Extract the (x, y) coordinate from the center of the cell holding the provided text.  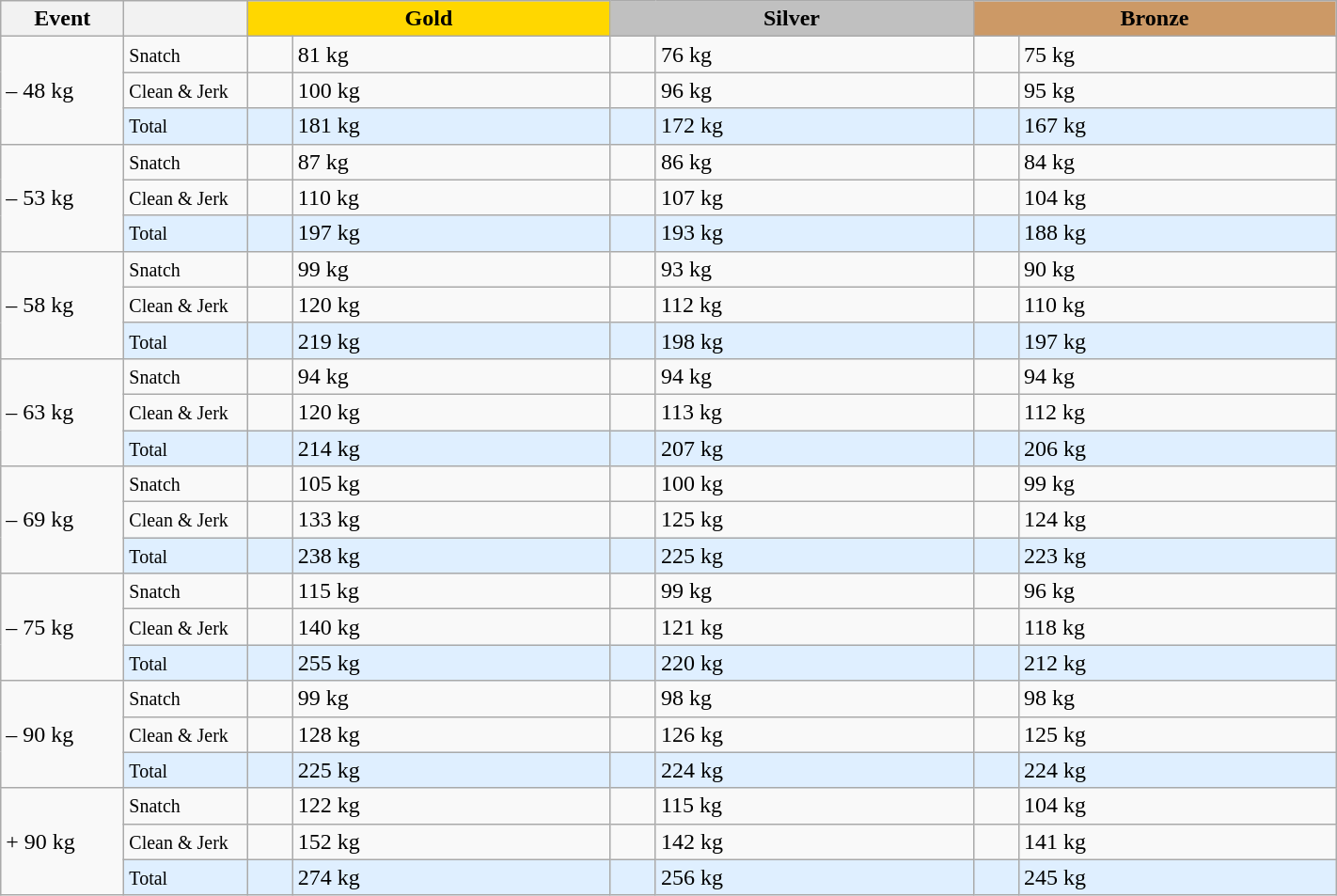
75 kg (1177, 55)
198 kg (814, 340)
Bronze (1155, 19)
95 kg (1177, 90)
220 kg (814, 663)
93 kg (814, 269)
84 kg (1177, 162)
188 kg (1177, 233)
– 58 kg (62, 305)
212 kg (1177, 663)
Gold (429, 19)
207 kg (814, 448)
256 kg (814, 877)
126 kg (814, 734)
238 kg (451, 556)
86 kg (814, 162)
141 kg (1177, 841)
– 90 kg (62, 734)
121 kg (814, 627)
Silver (792, 19)
255 kg (451, 663)
181 kg (451, 126)
124 kg (1177, 520)
– 53 kg (62, 197)
81 kg (451, 55)
193 kg (814, 233)
133 kg (451, 520)
105 kg (451, 484)
76 kg (814, 55)
172 kg (814, 126)
– 75 kg (62, 627)
128 kg (451, 734)
– 69 kg (62, 520)
142 kg (814, 841)
274 kg (451, 877)
206 kg (1177, 448)
167 kg (1177, 126)
– 63 kg (62, 412)
223 kg (1177, 556)
152 kg (451, 841)
122 kg (451, 806)
+ 90 kg (62, 841)
– 48 kg (62, 90)
118 kg (1177, 627)
107 kg (814, 197)
90 kg (1177, 269)
Event (62, 19)
219 kg (451, 340)
87 kg (451, 162)
113 kg (814, 412)
140 kg (451, 627)
214 kg (451, 448)
245 kg (1177, 877)
